Extract the (x, y) coordinate from the center of the cell holding the provided text.  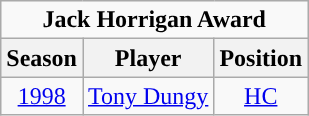
Jack Horrigan Award (154, 20)
1998 (42, 96)
Season (42, 58)
Player (148, 58)
HC (261, 96)
Position (261, 58)
Tony Dungy (148, 96)
